Extract the [X, Y] coordinate from the center of the cell holding the provided text.  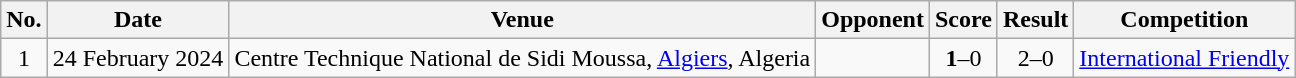
No. [24, 20]
Date [138, 20]
Score [963, 20]
Result [1035, 20]
Competition [1184, 20]
1 [24, 58]
Opponent [873, 20]
Venue [522, 20]
24 February 2024 [138, 58]
1–0 [963, 58]
2–0 [1035, 58]
International Friendly [1184, 58]
Centre Technique National de Sidi Moussa, Algiers, Algeria [522, 58]
